For the text-containing cell, return its midpoint in [X, Y] coordinate format. 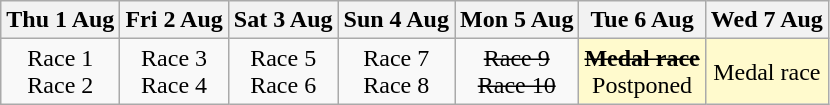
Race 5Race 6 [283, 72]
Race 7Race 8 [396, 72]
Sat 3 Aug [283, 20]
Race 9Race 10 [516, 72]
Fri 2 Aug [174, 20]
Tue 6 Aug [642, 20]
Medal racePostponed [642, 72]
Wed 7 Aug [766, 20]
Thu 1 Aug [60, 20]
Sun 4 Aug [396, 20]
Race 3Race 4 [174, 72]
Medal race [766, 72]
Mon 5 Aug [516, 20]
Race 1Race 2 [60, 72]
